For the text-containing cell, return its midpoint in [X, Y] coordinate format. 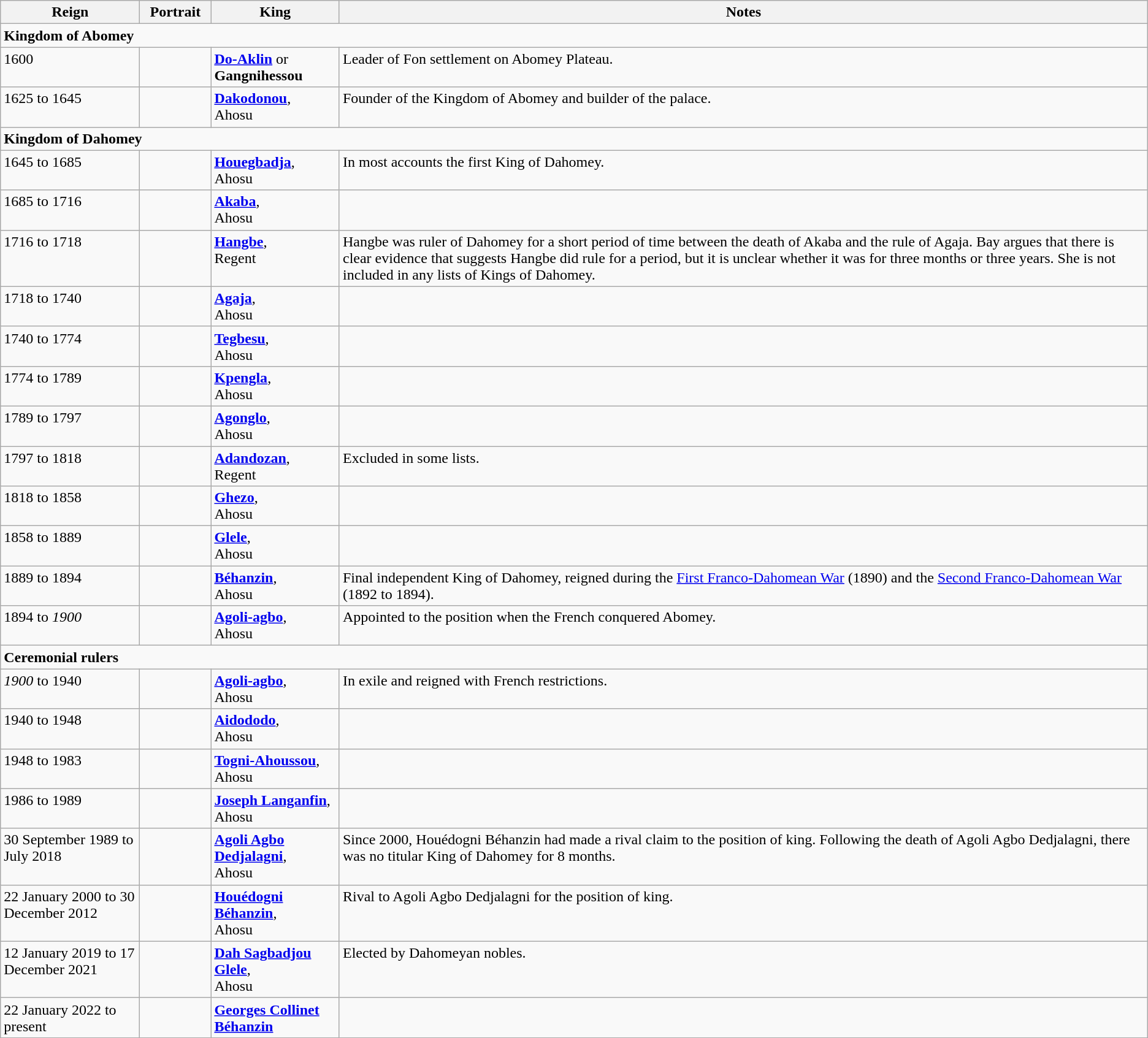
1645 to 1685 [70, 170]
12 January 2019 to 17 December 2021 [70, 969]
In most accounts the first King of Dahomey. [743, 170]
Appointed to the position when the French conquered Abomey. [743, 625]
Tegbesu, Ahosu [275, 346]
Georges Collinet Béhanzin [275, 1018]
Founder of the Kingdom of Abomey and builder of the palace. [743, 107]
1818 to 1858 [70, 506]
Joseph Langanfin, Ahosu [275, 808]
1716 to 1718 [70, 258]
30 September 1989 to July 2018 [70, 857]
Béhanzin, Ahosu [275, 586]
Agaja, Ahosu [275, 307]
Hangbe, Regent [275, 258]
King [275, 12]
1889 to 1894 [70, 586]
1740 to 1774 [70, 346]
Leader of Fon settlement on Abomey Plateau. [743, 67]
Agonglo, Ahosu [275, 426]
Dakodonou, Ahosu [275, 107]
Do-Aklin or Gangnihessou [275, 67]
1986 to 1989 [70, 808]
1940 to 1948 [70, 728]
Glele, Ahosu [275, 546]
1894 to 1900 [70, 625]
Excluded in some lists. [743, 466]
Houegbadja, Ahosu [275, 170]
Houédogni Béhanzin, Ahosu [275, 913]
Portrait [175, 12]
Kpengla, Ahosu [275, 386]
1789 to 1797 [70, 426]
Agoli Agbo Dedjalagni, Ahosu [275, 857]
22 January 2022 to present [70, 1018]
1858 to 1889 [70, 546]
1900 to 1940 [70, 689]
22 January 2000 to 30 December 2012 [70, 913]
In exile and reigned with French restrictions. [743, 689]
Aidododo, Ahosu [275, 728]
Elected by Dahomeyan nobles. [743, 969]
Notes [743, 12]
Rival to Agoli Agbo Dedjalagni for the position of king. [743, 913]
Reign [70, 12]
1774 to 1789 [70, 386]
1797 to 1818 [70, 466]
Ceremonial rulers [574, 657]
Kingdom of Abomey [574, 36]
1600 [70, 67]
Akaba, Ahosu [275, 210]
1718 to 1740 [70, 307]
1685 to 1716 [70, 210]
Final independent King of Dahomey, reigned during the First Franco-Dahomean War (1890) and the Second Franco-Dahomean War (1892 to 1894). [743, 586]
Ghezo, Ahosu [275, 506]
Adandozan, Regent [275, 466]
Dah Sagbadjou Glele, Ahosu [275, 969]
Togni-Ahoussou, Ahosu [275, 769]
1625 to 1645 [70, 107]
Kingdom of Dahomey [574, 139]
1948 to 1983 [70, 769]
